Provide the [X, Y] coordinate of the cell's center where the given text is located.  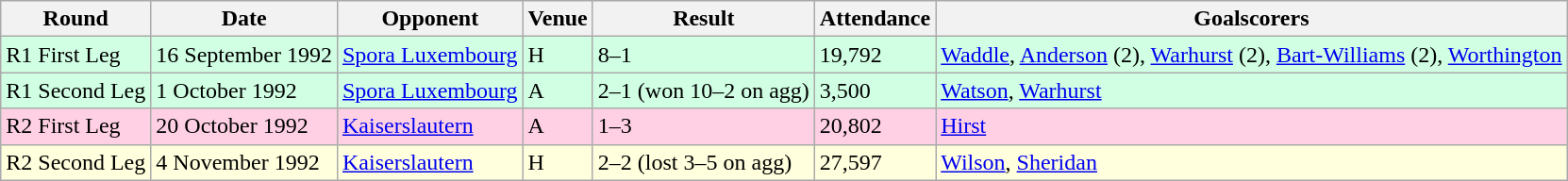
R2 First Leg [75, 126]
20,802 [875, 126]
2–1 (won 10–2 on agg) [704, 90]
Opponent [430, 19]
2–2 (lost 3–5 on agg) [704, 162]
Attendance [875, 19]
Waddle, Anderson (2), Warhurst (2), Bart-Williams (2), Worthington [1251, 55]
Watson, Warhurst [1251, 90]
Result [704, 19]
4 November 1992 [244, 162]
16 September 1992 [244, 55]
R1 Second Leg [75, 90]
Venue [558, 19]
20 October 1992 [244, 126]
R2 Second Leg [75, 162]
3,500 [875, 90]
Date [244, 19]
1–3 [704, 126]
1 October 1992 [244, 90]
27,597 [875, 162]
19,792 [875, 55]
Round [75, 19]
R1 First Leg [75, 55]
Wilson, Sheridan [1251, 162]
Hirst [1251, 126]
Goalscorers [1251, 19]
8–1 [704, 55]
